Return (x, y) of the center of cell containing provided text 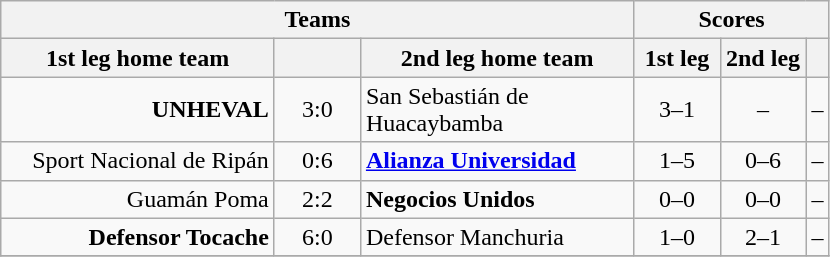
1–5 (677, 161)
0–6 (763, 161)
Teams (318, 20)
Scores (732, 20)
2nd leg (763, 58)
6:0 (317, 237)
2–1 (763, 237)
0:6 (317, 161)
Negocios Unidos (497, 199)
Defensor Tocache (138, 237)
1–0 (677, 237)
UNHEVAL (138, 110)
Sport Nacional de Ripán (138, 161)
Defensor Manchuria (497, 237)
San Sebastián de Huacaybamba (497, 110)
Alianza Universidad (497, 161)
1st leg home team (138, 58)
2nd leg home team (497, 58)
1st leg (677, 58)
3–1 (677, 110)
3:0 (317, 110)
2:2 (317, 199)
Guamán Poma (138, 199)
